Extract the (x, y) coordinate from the center of the cell holding the provided text.  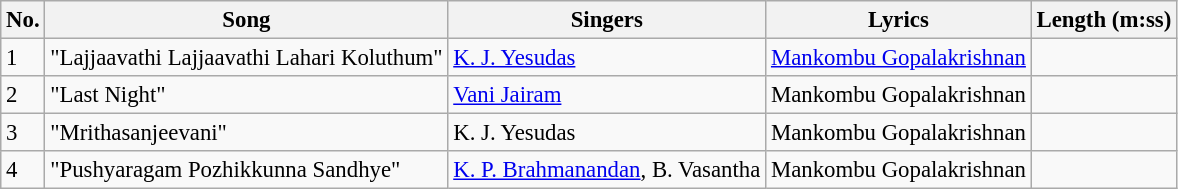
"Mrithasanjeevani" (246, 133)
"Lajjaavathi Lajjaavathi Lahari Koluthum" (246, 58)
Length (m:ss) (1104, 20)
"Pushyaragam Pozhikkunna Sandhye" (246, 170)
K. P. Brahmanandan, B. Vasantha (607, 170)
Lyrics (899, 20)
"Last Night" (246, 95)
No. (23, 20)
3 (23, 133)
1 (23, 58)
4 (23, 170)
Singers (607, 20)
Song (246, 20)
Vani Jairam (607, 95)
2 (23, 95)
